Detect which cell encompasses the target text, then output its [X, Y] center coordinate. 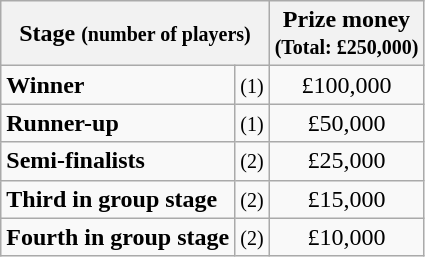
Fourth in group stage [118, 237]
Winner [118, 85]
Third in group stage [118, 199]
£15,000 [346, 199]
£50,000 [346, 123]
£10,000 [346, 237]
Prize money(Total: £250,000) [346, 34]
£25,000 [346, 161]
Runner-up [118, 123]
Semi-finalists [118, 161]
Stage (number of players) [135, 34]
£100,000 [346, 85]
